Capture the cell that displays the provided text and extract its [x, y] central coordinate. 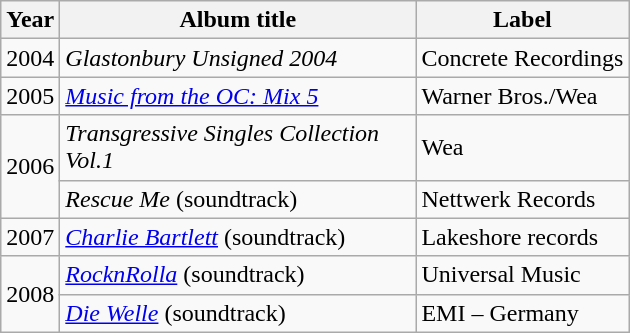
2007 [30, 237]
Warner Bros./Wea [522, 96]
2008 [30, 294]
Album title [238, 20]
Nettwerk Records [522, 199]
Transgressive Singles Collection Vol.1 [238, 148]
Lakeshore records [522, 237]
Glastonbury Unsigned 2004 [238, 58]
Year [30, 20]
Label [522, 20]
2005 [30, 96]
2004 [30, 58]
Concrete Recordings [522, 58]
Rescue Me (soundtrack) [238, 199]
Charlie Bartlett (soundtrack) [238, 237]
2006 [30, 166]
Music from the OC: Mix 5 [238, 96]
Die Welle (soundtrack) [238, 313]
Universal Music [522, 275]
RocknRolla (soundtrack) [238, 275]
EMI – Germany [522, 313]
Wea [522, 148]
